Extract the [x, y] coordinate from the center of the cell holding the provided text.  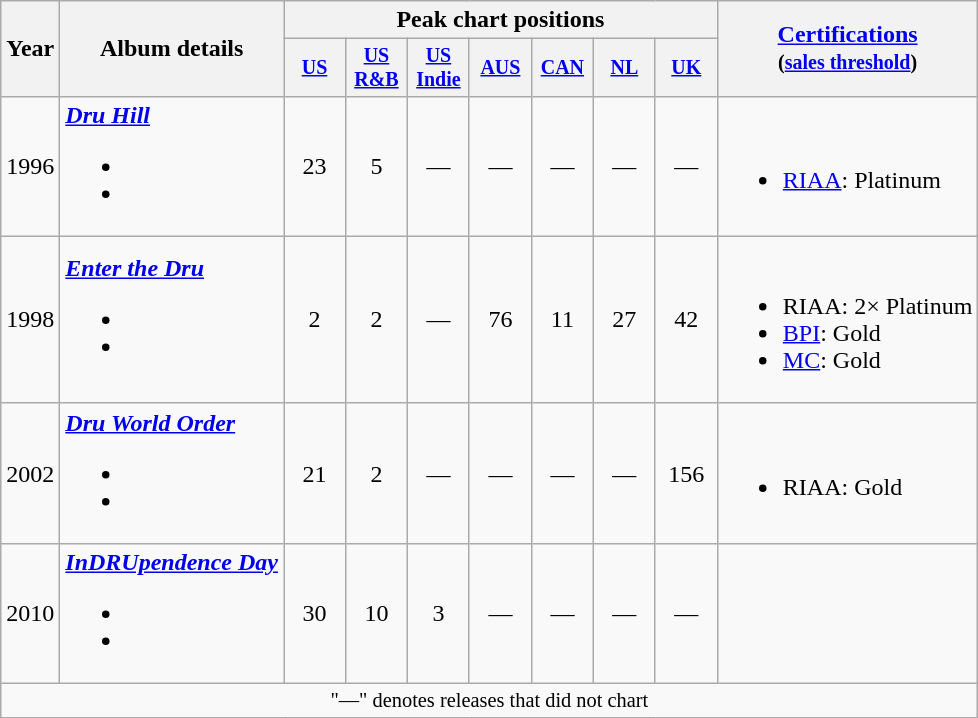
Dru Hill [172, 166]
InDRUpendence Day [172, 613]
30 [315, 613]
RIAA: 2× PlatinumBPI: GoldMC: Gold [848, 320]
US Indie [438, 68]
5 [376, 166]
27 [624, 320]
Album details [172, 49]
76 [500, 320]
RIAA: Platinum [848, 166]
156 [686, 473]
42 [686, 320]
2002 [30, 473]
Peak chart positions [501, 20]
2010 [30, 613]
11 [562, 320]
Year [30, 49]
1996 [30, 166]
US [315, 68]
1998 [30, 320]
UK [686, 68]
US R&B [376, 68]
10 [376, 613]
RIAA: Gold [848, 473]
Certifications(sales threshold) [848, 49]
21 [315, 473]
Dru World Order [172, 473]
CAN [562, 68]
23 [315, 166]
NL [624, 68]
AUS [500, 68]
"—" denotes releases that did not chart [490, 701]
3 [438, 613]
Enter the Dru [172, 320]
